Provide the [x, y] coordinate of the cell's center where the given text is located.  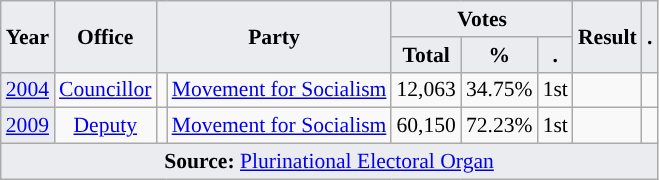
Total [426, 55]
72.23% [500, 126]
Councillor [105, 90]
Votes [482, 19]
12,063 [426, 90]
Year [28, 36]
2009 [28, 126]
Party [274, 36]
Office [105, 36]
Deputy [105, 126]
% [500, 55]
Result [608, 36]
34.75% [500, 90]
2004 [28, 90]
Source: Plurinational Electoral Organ [330, 162]
60,150 [426, 126]
